Return the [x, y] coordinate for the center point of the cell that contains the specified text.  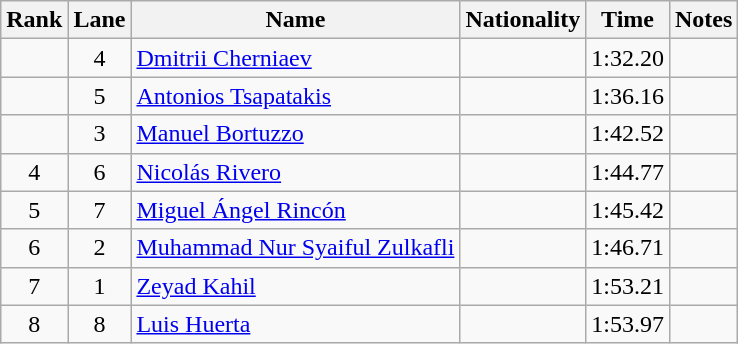
Dmitrii Cherniaev [296, 58]
Rank [34, 20]
Luis Huerta [296, 324]
Time [628, 20]
Zeyad Kahil [296, 286]
1:53.97 [628, 324]
Nationality [523, 20]
1 [100, 286]
1:44.77 [628, 172]
Antonios Tsapatakis [296, 96]
Notes [703, 20]
1:45.42 [628, 210]
1:53.21 [628, 286]
1:32.20 [628, 58]
2 [100, 248]
Miguel Ángel Rincón [296, 210]
Muhammad Nur Syaiful Zulkafli [296, 248]
1:36.16 [628, 96]
Lane [100, 20]
Manuel Bortuzzo [296, 134]
1:46.71 [628, 248]
Nicolás Rivero [296, 172]
1:42.52 [628, 134]
3 [100, 134]
Name [296, 20]
